Return (X, Y) of the center of cell containing provided text 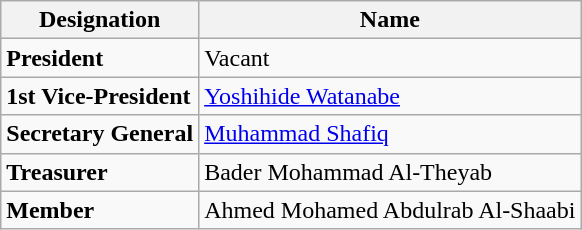
Designation (100, 20)
Name (390, 20)
Yoshihide Watanabe (390, 96)
Vacant (390, 58)
Ahmed Mohamed Abdulrab Al-Shaabi (390, 210)
Secretary General (100, 134)
Member (100, 210)
Bader Mohammad Al-Theyab (390, 172)
President (100, 58)
Treasurer (100, 172)
1st Vice-President (100, 96)
Muhammad Shafiq (390, 134)
